From the cell containing the given text, extract its center point as (x, y) coordinate. 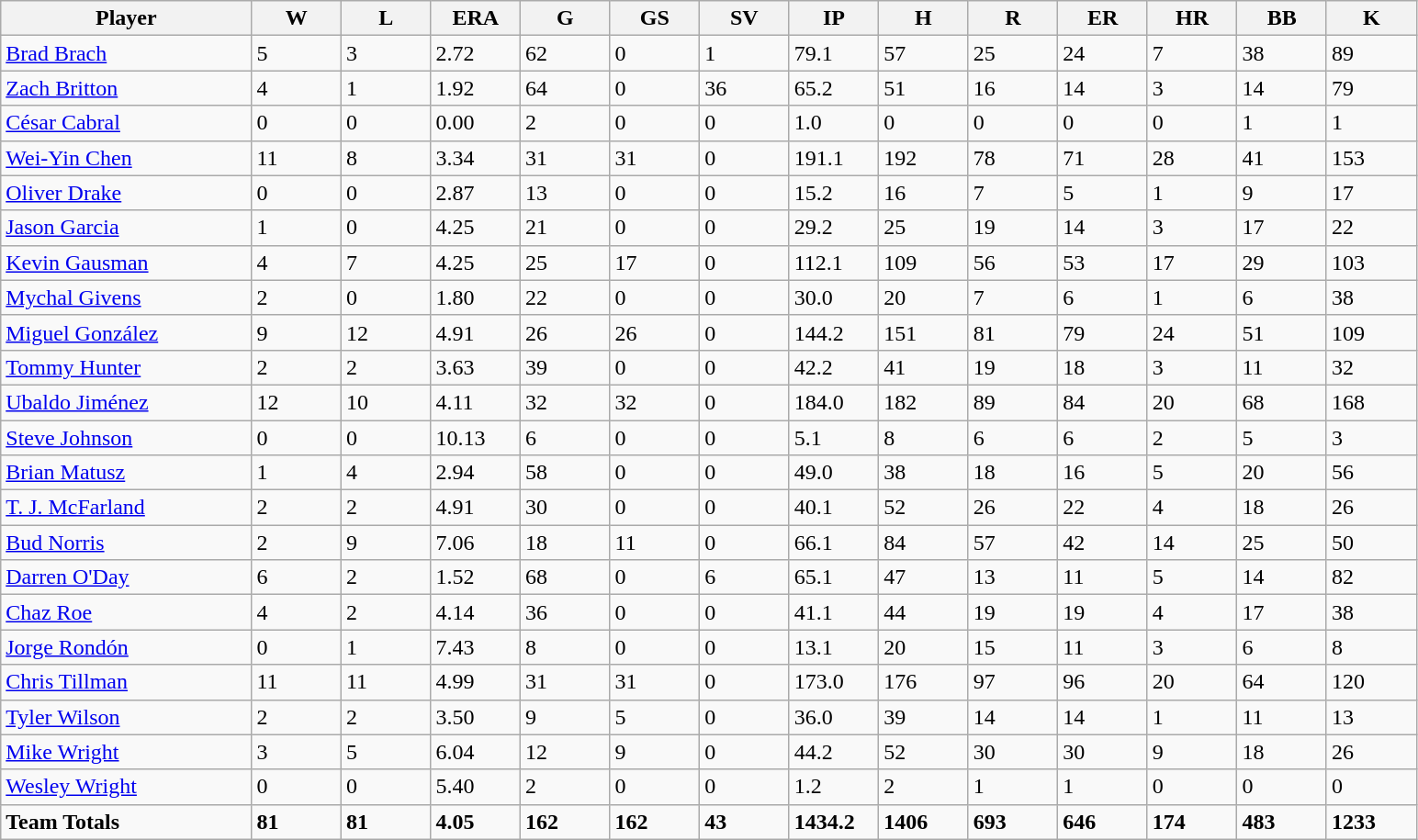
5.1 (834, 438)
SV (745, 18)
Tyler Wilson (127, 717)
29 (1282, 263)
71 (1103, 158)
César Cabral (127, 123)
173.0 (834, 682)
3.50 (476, 717)
Player (127, 18)
10.13 (476, 438)
49.0 (834, 473)
BB (1282, 18)
184.0 (834, 402)
Ubaldo Jiménez (127, 402)
2.87 (476, 193)
112.1 (834, 263)
10 (386, 402)
62 (566, 53)
3.63 (476, 367)
7.06 (476, 543)
1.52 (476, 577)
47 (924, 577)
15.2 (834, 193)
483 (1282, 822)
4.14 (476, 612)
Kevin Gausman (127, 263)
1.92 (476, 88)
646 (1103, 822)
Tommy Hunter (127, 367)
Mike Wright (127, 752)
58 (566, 473)
192 (924, 158)
HR (1192, 18)
0.00 (476, 123)
Chaz Roe (127, 612)
K (1371, 18)
Mychal Givens (127, 297)
G (566, 18)
153 (1371, 158)
Darren O'Day (127, 577)
36.0 (834, 717)
Jason Garcia (127, 228)
42.2 (834, 367)
15 (1013, 647)
T. J. McFarland (127, 508)
1233 (1371, 822)
Steve Johnson (127, 438)
103 (1371, 263)
6.04 (476, 752)
GS (655, 18)
3.34 (476, 158)
1406 (924, 822)
97 (1013, 682)
40.1 (834, 508)
ERA (476, 18)
151 (924, 332)
82 (1371, 577)
IP (834, 18)
1.2 (834, 787)
5.40 (476, 787)
Oliver Drake (127, 193)
44.2 (834, 752)
120 (1371, 682)
4.11 (476, 402)
30.0 (834, 297)
79.1 (834, 53)
65.2 (834, 88)
Brad Brach (127, 53)
Jorge Rondón (127, 647)
R (1013, 18)
Brian Matusz (127, 473)
1.80 (476, 297)
53 (1103, 263)
174 (1192, 822)
4.05 (476, 822)
Team Totals (127, 822)
Wei-Yin Chen (127, 158)
42 (1103, 543)
Miguel González (127, 332)
78 (1013, 158)
191.1 (834, 158)
4.99 (476, 682)
W (297, 18)
65.1 (834, 577)
2.72 (476, 53)
44 (924, 612)
ER (1103, 18)
28 (1192, 158)
41.1 (834, 612)
693 (1013, 822)
L (386, 18)
Zach Britton (127, 88)
Bud Norris (127, 543)
144.2 (834, 332)
176 (924, 682)
H (924, 18)
13.1 (834, 647)
168 (1371, 402)
7.43 (476, 647)
Chris Tillman (127, 682)
1434.2 (834, 822)
66.1 (834, 543)
50 (1371, 543)
43 (745, 822)
21 (566, 228)
96 (1103, 682)
1.0 (834, 123)
Wesley Wright (127, 787)
182 (924, 402)
2.94 (476, 473)
29.2 (834, 228)
